Capture the cell that displays the provided text and extract its [x, y] central coordinate. 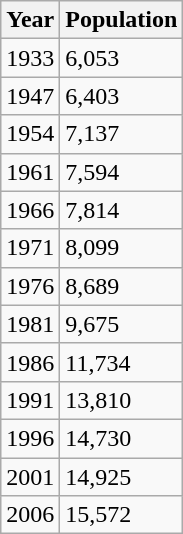
7,594 [122, 172]
7,814 [122, 210]
1947 [30, 96]
11,734 [122, 362]
2001 [30, 477]
9,675 [122, 324]
1961 [30, 172]
1954 [30, 134]
1991 [30, 400]
1966 [30, 210]
1986 [30, 362]
8,099 [122, 248]
6,053 [122, 58]
1971 [30, 248]
14,730 [122, 438]
1933 [30, 58]
6,403 [122, 96]
15,572 [122, 515]
2006 [30, 515]
1976 [30, 286]
14,925 [122, 477]
13,810 [122, 400]
7,137 [122, 134]
8,689 [122, 286]
Year [30, 20]
1981 [30, 324]
1996 [30, 438]
Population [122, 20]
